Identify which cell holds the provided text, then report its (x, y) central coordinate. 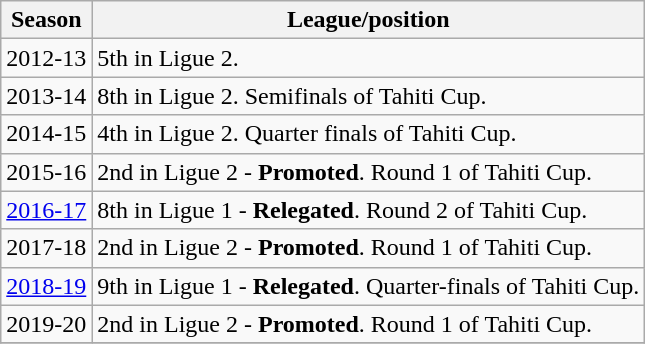
4th in Ligue 2. Quarter finals of Tahiti Cup. (368, 134)
Season (46, 20)
2015-16 (46, 172)
8th in Ligue 2. Semifinals of Tahiti Cup. (368, 96)
2017-18 (46, 248)
5th in Ligue 2. (368, 58)
2012-13 (46, 58)
9th in Ligue 1 - Relegated. Quarter-finals of Tahiti Cup. (368, 286)
2016-17 (46, 210)
2019-20 (46, 324)
2013-14 (46, 96)
2014-15 (46, 134)
League/position (368, 20)
8th in Ligue 1 - Relegated. Round 2 of Tahiti Cup. (368, 210)
2018-19 (46, 286)
